Find where the given text appears and provide that cell's center as (x, y) coordinate. 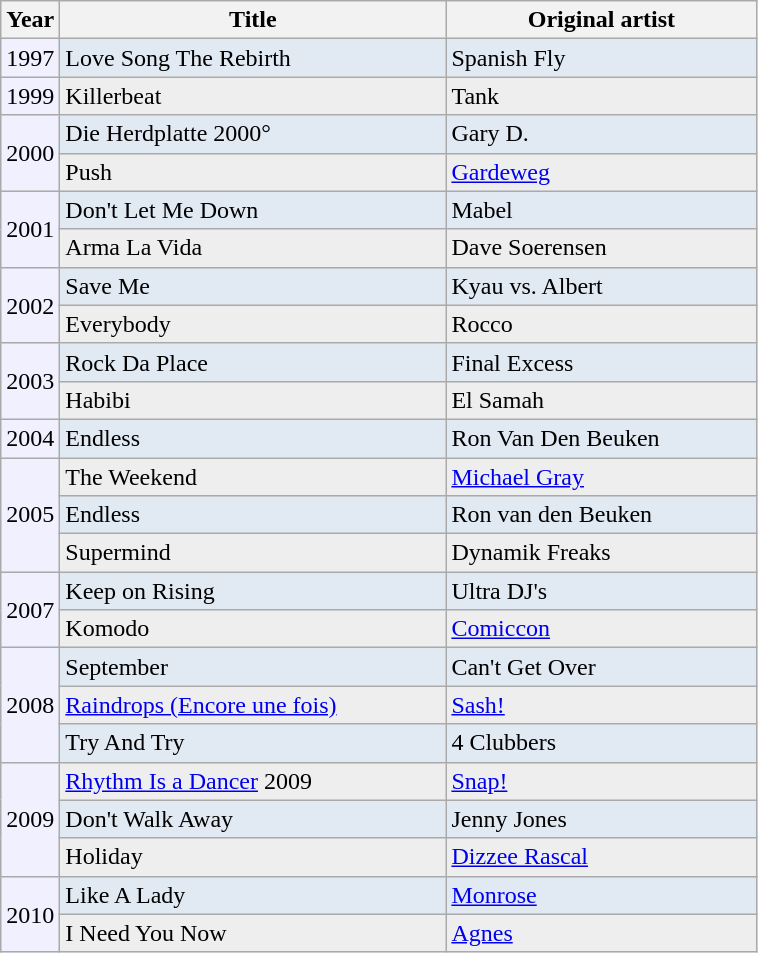
The Weekend (253, 477)
Killerbeat (253, 96)
1999 (30, 96)
2003 (30, 381)
Arma La Vida (253, 248)
Holiday (253, 857)
Raindrops (Encore une fois) (253, 705)
Snap! (602, 781)
Kyau vs. Albert (602, 286)
Gardeweg (602, 172)
Year (30, 20)
Ultra DJ's (602, 591)
September (253, 667)
Agnes (602, 933)
Die Herdplatte 2000° (253, 134)
Sash! (602, 705)
Like A Lady (253, 895)
Habibi (253, 400)
El Samah (602, 400)
Dave Soerensen (602, 248)
Push (253, 172)
Komodo (253, 629)
2005 (30, 515)
2001 (30, 229)
Save Me (253, 286)
Michael Gray (602, 477)
4 Clubbers (602, 743)
Final Excess (602, 362)
Can't Get Over (602, 667)
Spanish Fly (602, 58)
Gary D. (602, 134)
Supermind (253, 553)
2000 (30, 153)
Everybody (253, 324)
2007 (30, 610)
Keep on Rising (253, 591)
Title (253, 20)
Comiccon (602, 629)
Dynamik Freaks (602, 553)
Dizzee Rascal (602, 857)
1997 (30, 58)
Rhythm Is a Dancer 2009 (253, 781)
Try And Try (253, 743)
Monrose (602, 895)
2009 (30, 819)
I Need You Now (253, 933)
2002 (30, 305)
Jenny Jones (602, 819)
Mabel (602, 210)
Don't Walk Away (253, 819)
2004 (30, 438)
Ron Van Den Beuken (602, 438)
Rocco (602, 324)
Love Song The Rebirth (253, 58)
2010 (30, 914)
Don't Let Me Down (253, 210)
Ron van den Beuken (602, 515)
Original artist (602, 20)
Tank (602, 96)
2008 (30, 705)
Rock Da Place (253, 362)
